Find where the given text appears and provide that cell's center as (X, Y) coordinate. 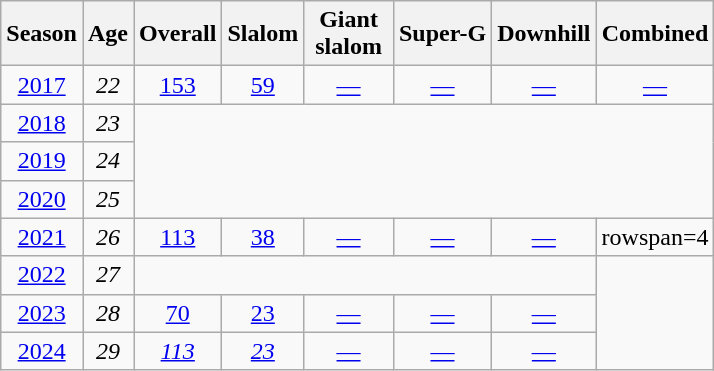
Season (42, 34)
2022 (42, 275)
2017 (42, 85)
2018 (42, 123)
Overall (178, 34)
2019 (42, 161)
29 (108, 351)
rowspan=4 (655, 237)
26 (108, 237)
2021 (42, 237)
Downhill (544, 34)
22 (108, 85)
Slalom (263, 34)
38 (263, 237)
2023 (42, 313)
70 (178, 313)
2020 (42, 199)
59 (263, 85)
25 (108, 199)
Age (108, 34)
27 (108, 275)
28 (108, 313)
Super-G (442, 34)
2024 (42, 351)
Combined (655, 34)
Giant slalom (349, 34)
153 (178, 85)
24 (108, 161)
